Detect which cell encompasses the target text, then output its (x, y) center coordinate. 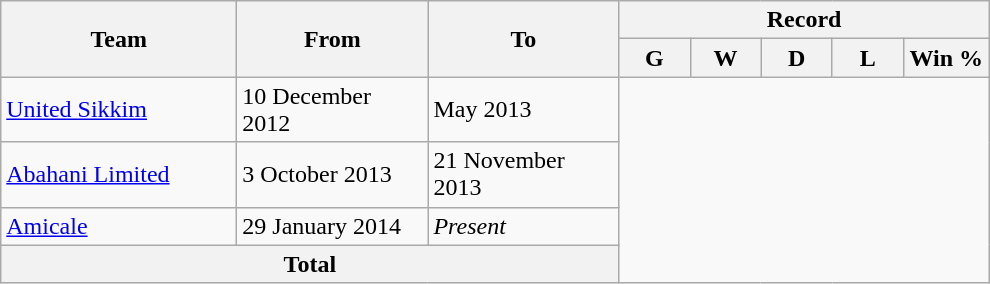
May 2013 (524, 110)
29 January 2014 (332, 226)
G (654, 58)
Win % (946, 58)
L (868, 58)
Team (119, 39)
Amicale (119, 226)
W (726, 58)
10 December 2012 (332, 110)
United Sikkim (119, 110)
From (332, 39)
To (524, 39)
Abahani Limited (119, 174)
D (796, 58)
Total (310, 264)
Record (804, 20)
Present (524, 226)
3 October 2013 (332, 174)
21 November 2013 (524, 174)
